Provide the [x, y] coordinate of the cell's center where the given text is located.  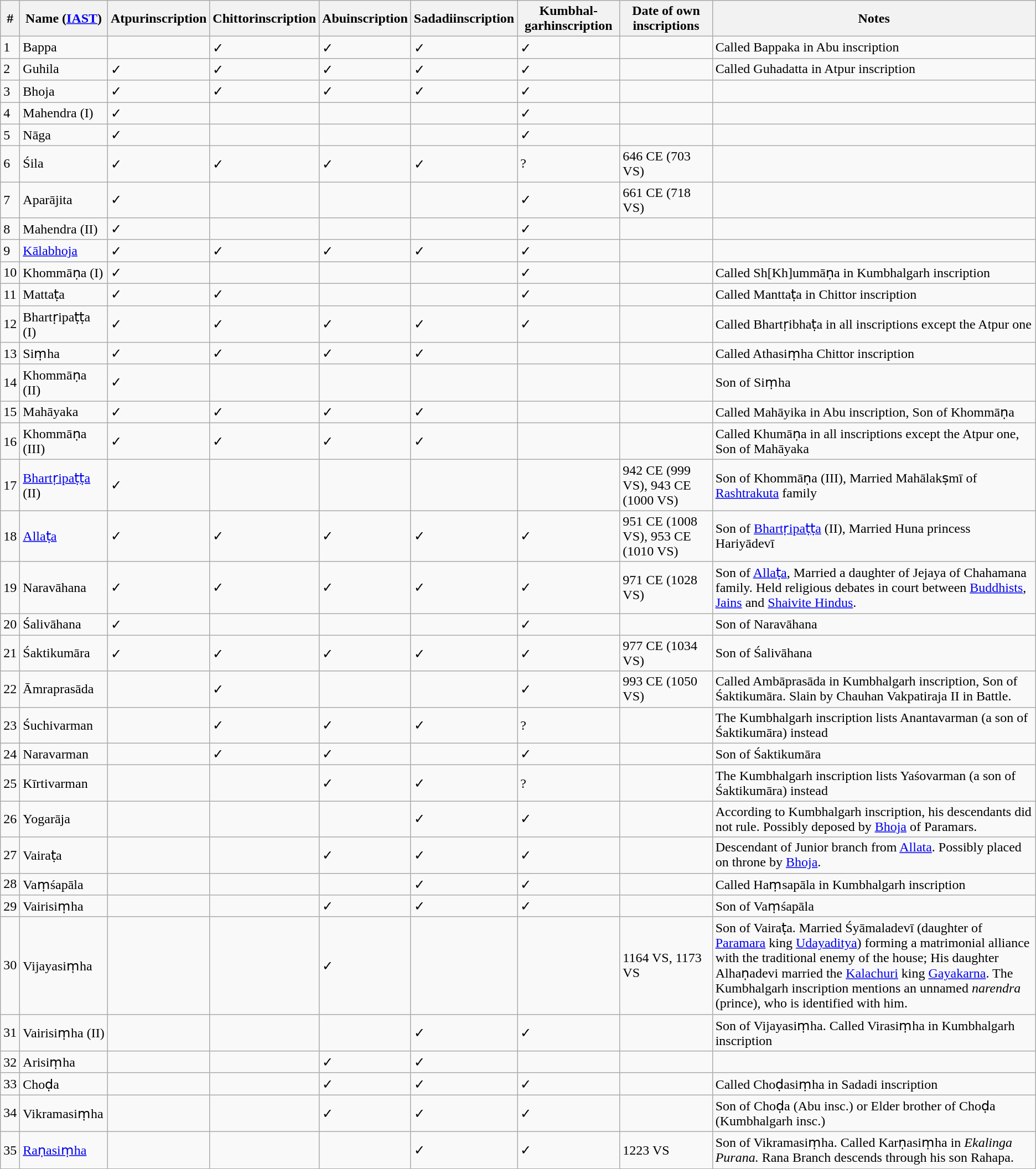
Called Haṃsapāla in Kumbhalgarh inscription [874, 884]
Name (IAST) [64, 19]
The Kumbhalgarh inscription lists Yaśovarman (a son of Śaktikumāra) instead [874, 783]
33 [10, 1084]
29 [10, 906]
Called Bappaka in Abu inscription [874, 48]
Yogarāja [64, 819]
According to Kumbhalgarh inscription, his descendants did not rule. Possibly deposed by Bhoja of Paramars. [874, 819]
22 [10, 689]
Called Khumāṇa in all inscriptions except the Atpur one, Son of Mahāyaka [874, 441]
661 CE (718 VS) [666, 200]
1164 VS, 1173 VS [666, 965]
Vikramasiṃha [64, 1113]
Allaṭa [64, 536]
Son of Allaṭa, Married a daughter of Jejaya of Chahamana family. Held religious debates in court between Buddhists, Jains and Shaivite Hindus. [874, 588]
Naravāhana [64, 588]
Son of Śaktikumāra [874, 754]
Śuchivarman [64, 725]
977 CE (1034 VS) [666, 653]
Kālabhoja [64, 251]
15 [10, 412]
Nāga [64, 135]
17 [10, 485]
23 [10, 725]
9 [10, 251]
28 [10, 884]
Date of own inscriptions [666, 19]
Son of Vikramasiṃha. Called Karṇasiṃha in Ekalinga Purana. Rana Branch descends through his son Rahapa. [874, 1150]
Mahendra (I) [64, 113]
34 [10, 1113]
Son of Vijayasiṃha. Called Virasiṃha in Kumbhalgarh inscription [874, 1032]
Called Choḍasiṃha in Sadadi inscription [874, 1084]
14 [10, 383]
Son of Siṃha [874, 383]
# [10, 19]
Vairisiṃha (II) [64, 1032]
Chittorinscription [265, 19]
Mahāyaka [64, 412]
Son of Vaṃśapāla [874, 906]
1223 VS [666, 1150]
Khommāṇa (II) [64, 383]
Son of Choḍa (Abu insc.) or Elder brother of Choḍa (Kumbhalgarh insc.) [874, 1113]
13 [10, 354]
Arisiṃha [64, 1062]
27 [10, 855]
942 CE (999 VS), 943 CE (1000 VS) [666, 485]
Bhartṛipaṭṭa (II) [64, 485]
951 CE (1008 VS), 953 CE (1010 VS) [666, 536]
646 CE (703 VS) [666, 164]
1 [10, 48]
2 [10, 69]
Vairaṭa [64, 855]
32 [10, 1062]
30 [10, 965]
Mahendra (II) [64, 229]
5 [10, 135]
31 [10, 1032]
35 [10, 1150]
Son of Śalivāhana [874, 653]
Kīrtivarman [64, 783]
Son of Bhartṛipaṭṭa (II), Married Huna princess Hariyādevī [874, 536]
Called Athasiṃha Chittor inscription [874, 354]
Son of Naravāhana [874, 624]
Choḍa [64, 1084]
21 [10, 653]
Khommāṇa (III) [64, 441]
Called Ambāprasāda in Kumbhalgarh inscription, Son of Śaktikumāra. Slain by Chauhan Vakpatiraja II in Battle. [874, 689]
Guhila [64, 69]
Vijayasiṃha [64, 965]
Raṇasiṃha [64, 1150]
12 [10, 324]
Atpurinscription [158, 19]
8 [10, 229]
16 [10, 441]
Bappa [64, 48]
3 [10, 91]
Called Bhartṛibhaṭa in all inscriptions except the Atpur one [874, 324]
10 [10, 273]
20 [10, 624]
993 CE (1050 VS) [666, 689]
The Kumbhalgarh inscription lists Anantavarman (a son of Śaktikumāra) instead [874, 725]
Vairisiṃha [64, 906]
7 [10, 200]
4 [10, 113]
Notes [874, 19]
Āmraprasāda [64, 689]
Called Manttaṭa in Chittor inscription [874, 294]
Śalivāhana [64, 624]
Śaktikumāra [64, 653]
Khommāṇa (I) [64, 273]
Kumbhal-garhinscription [569, 19]
Sadadiinscription [464, 19]
11 [10, 294]
Abuinscription [365, 19]
Siṃha [64, 354]
Śila [64, 164]
Called Guhadatta in Atpur inscription [874, 69]
Bhoja [64, 91]
24 [10, 754]
25 [10, 783]
Vaṃśapāla [64, 884]
Called Sh[Kh]ummāṇa in Kumbhalgarh inscription [874, 273]
Bhartṛipaṭṭa (I) [64, 324]
19 [10, 588]
18 [10, 536]
Mattaṭa [64, 294]
26 [10, 819]
971 CE (1028 VS) [666, 588]
Son of Khommāṇa (III), Married Mahālakṣmī of Rashtrakuta family [874, 485]
Descendant of Junior branch from Allata. Possibly placed on throne by Bhoja. [874, 855]
6 [10, 164]
Naravarman [64, 754]
Called Mahāyika in Abu inscription, Son of Khommāṇa [874, 412]
Aparājita [64, 200]
